Return the [X, Y] coordinate for the center point of the cell that contains the specified text.  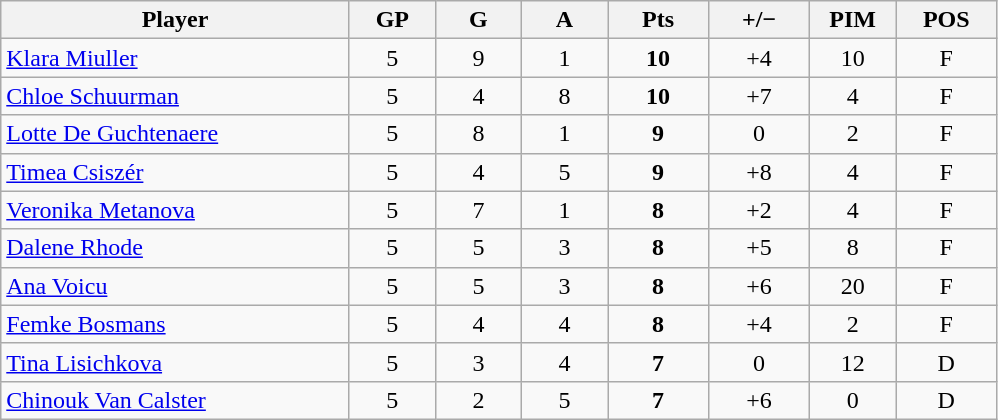
Veronika Metanova [176, 210]
POS [946, 20]
+7 [760, 96]
GP [392, 20]
Ana Voicu [176, 286]
Player [176, 20]
A [564, 20]
Timea Csiszér [176, 172]
PIM [853, 20]
+8 [760, 172]
Chinouk Van Calster [176, 400]
+5 [760, 248]
Pts [658, 20]
Chloe Schuurman [176, 96]
+/− [760, 20]
Klara Miuller [176, 58]
Tina Lisichkova [176, 362]
Femke Bosmans [176, 324]
G [478, 20]
Dalene Rhode [176, 248]
Lotte De Guchtenaere [176, 134]
20 [853, 286]
12 [853, 362]
+2 [760, 210]
